Output the [x, y] coordinate of the center of the cell containing the given text.  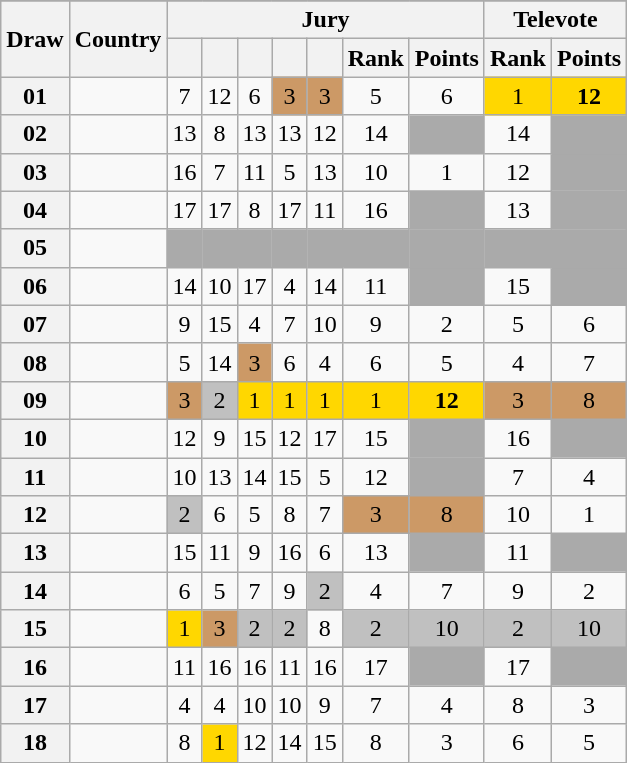
03 [35, 172]
01 [35, 96]
08 [35, 362]
09 [35, 400]
18 [35, 743]
05 [35, 248]
02 [35, 134]
04 [35, 210]
Jury [326, 20]
Country [118, 39]
Televote [555, 20]
06 [35, 286]
07 [35, 324]
Draw [35, 39]
